Return the (X, Y) coordinate for the center point of the cell that contains the specified text.  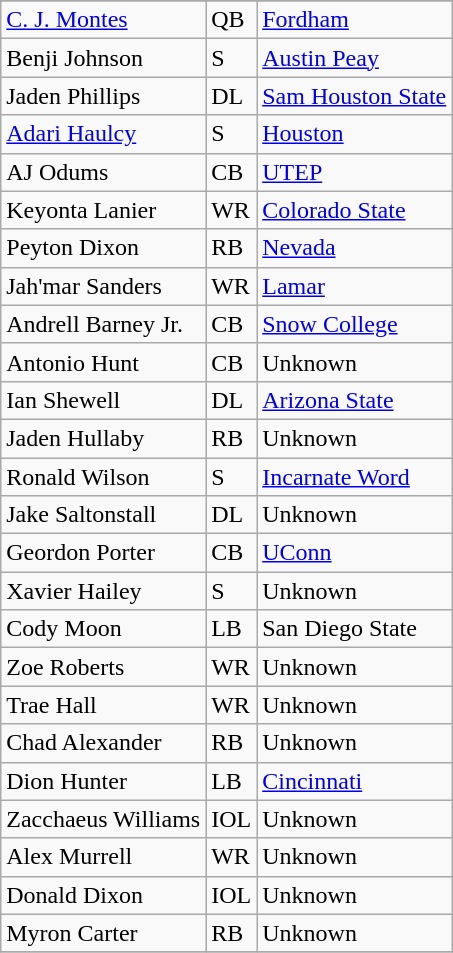
Alex Murrell (104, 857)
Xavier Hailey (104, 591)
Jah'mar Sanders (104, 286)
Jaden Phillips (104, 96)
Donald Dixon (104, 895)
Chad Alexander (104, 743)
Zoe Roberts (104, 667)
Jake Saltonstall (104, 515)
Zacchaeus Williams (104, 819)
Ian Shewell (104, 400)
Nevada (354, 248)
San Diego State (354, 629)
Arizona State (354, 400)
Andrell Barney Jr. (104, 324)
Houston (354, 134)
Lamar (354, 286)
Colorado State (354, 210)
Cincinnati (354, 781)
Ronald Wilson (104, 477)
Incarnate Word (354, 477)
Myron Carter (104, 933)
Geordon Porter (104, 553)
QB (232, 20)
Benji Johnson (104, 58)
Antonio Hunt (104, 362)
Fordham (354, 20)
Cody Moon (104, 629)
Trae Hall (104, 705)
Sam Houston State (354, 96)
Peyton Dixon (104, 248)
Keyonta Lanier (104, 210)
Austin Peay (354, 58)
UConn (354, 553)
UTEP (354, 172)
AJ Odums (104, 172)
Dion Hunter (104, 781)
Adari Haulcy (104, 134)
Jaden Hullaby (104, 438)
C. J. Montes (104, 20)
Snow College (354, 324)
